Identify which cell holds the provided text, then report its [x, y] central coordinate. 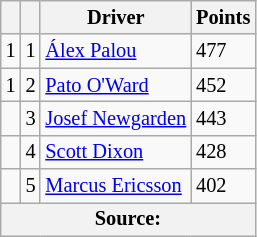
Marcus Ericsson [116, 186]
402 [223, 186]
Álex Palou [116, 51]
Points [223, 17]
Driver [116, 17]
452 [223, 85]
428 [223, 152]
Scott Dixon [116, 152]
2 [31, 85]
Pato O'Ward [116, 85]
3 [31, 118]
443 [223, 118]
4 [31, 152]
477 [223, 51]
5 [31, 186]
Josef Newgarden [116, 118]
Source: [128, 219]
